Find where the given text appears and provide that cell's center as [x, y] coordinate. 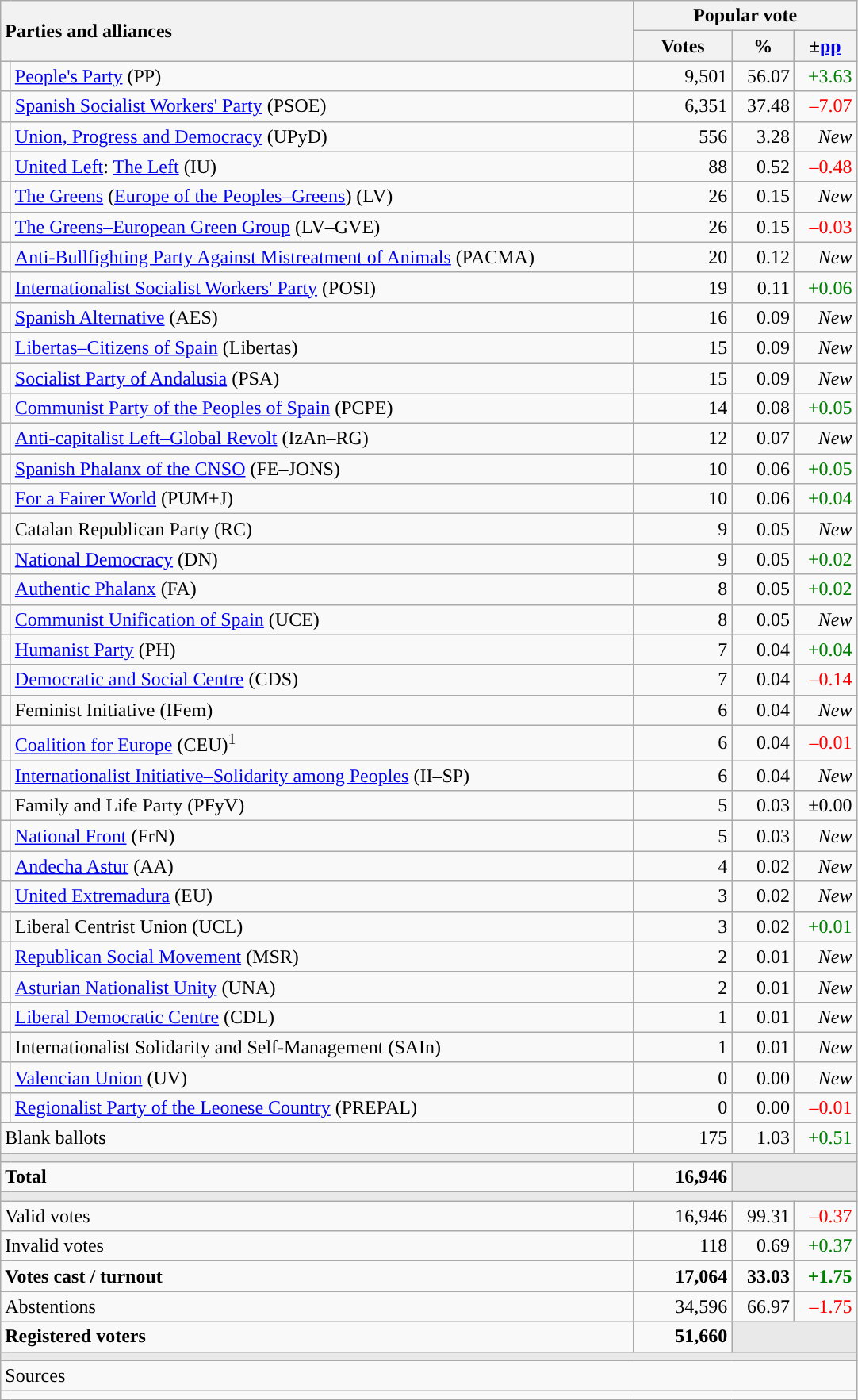
United Left: The Left (IU) [322, 167]
175 [683, 1138]
99.31 [763, 1216]
6,351 [683, 106]
+0.01 [825, 926]
Asturian Nationalist Unity (UNA) [322, 987]
Popular vote [745, 16]
9,501 [683, 76]
Humanist Party (PH) [322, 650]
Spanish Phalanx of the CNSO (FE–JONS) [322, 469]
Democratic and Social Centre (CDS) [322, 680]
14 [683, 408]
+1.75 [825, 1276]
+0.51 [825, 1138]
0.07 [763, 439]
–0.37 [825, 1216]
Sources [428, 1375]
56.07 [763, 76]
±0.00 [825, 806]
+0.06 [825, 287]
The Greens (Europe of the Peoples–Greens) (LV) [322, 197]
Internationalist Solidarity and Self-Management (SAIn) [322, 1047]
Family and Life Party (PFyV) [322, 806]
People's Party (PP) [322, 76]
Votes [683, 46]
Invalid votes [317, 1246]
12 [683, 439]
3.28 [763, 136]
Communist Unification of Spain (UCE) [322, 619]
17,064 [683, 1276]
United Extremadura (EU) [322, 896]
88 [683, 167]
19 [683, 287]
Abstentions [317, 1306]
–1.75 [825, 1306]
0.69 [763, 1246]
0.11 [763, 287]
33.03 [763, 1276]
Internationalist Initiative–Solidarity among Peoples (II–SP) [322, 776]
±pp [825, 46]
Catalan Republican Party (RC) [322, 529]
0.12 [763, 257]
Anti-capitalist Left–Global Revolt (IzAn–RG) [322, 439]
118 [683, 1246]
Coalition for Europe (CEU)1 [322, 742]
1.03 [763, 1138]
Communist Party of the Peoples of Spain (PCPE) [322, 408]
Republican Social Movement (MSR) [322, 957]
51,660 [683, 1337]
+3.63 [825, 76]
37.48 [763, 106]
20 [683, 257]
–0.03 [825, 227]
4 [683, 866]
Anti-Bullfighting Party Against Mistreatment of Animals (PACMA) [322, 257]
–7.07 [825, 106]
Parties and alliances [317, 31]
Internationalist Socialist Workers' Party (POSI) [322, 287]
Total [317, 1177]
34,596 [683, 1306]
16 [683, 317]
Valid votes [317, 1216]
Blank ballots [317, 1138]
National Democracy (DN) [322, 559]
Liberal Democratic Centre (CDL) [322, 1017]
Spanish Socialist Workers' Party (PSOE) [322, 106]
% [763, 46]
–0.48 [825, 167]
Union, Progress and Democracy (UPyD) [322, 136]
Socialist Party of Andalusia (PSA) [322, 378]
Feminist Initiative (IFem) [322, 710]
National Front (FrN) [322, 836]
Votes cast / turnout [317, 1276]
Regionalist Party of the Leonese Country (PREPAL) [322, 1107]
Valencian Union (UV) [322, 1077]
–0.14 [825, 680]
Registered voters [317, 1337]
0.08 [763, 408]
Libertas–Citizens of Spain (Libertas) [322, 347]
556 [683, 136]
For a Fairer World (PUM+J) [322, 499]
66.97 [763, 1306]
0.52 [763, 167]
Authentic Phalanx (FA) [322, 589]
Spanish Alternative (AES) [322, 317]
Andecha Astur (AA) [322, 866]
The Greens–European Green Group (LV–GVE) [322, 227]
Liberal Centrist Union (UCL) [322, 926]
+0.37 [825, 1246]
